Find where the given text appears and provide that cell's center as [X, Y] coordinate. 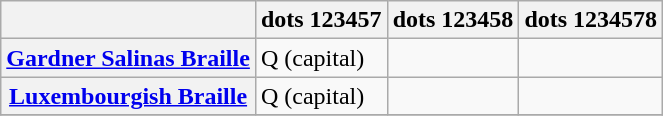
dots 123457 [321, 20]
dots 1234578 [591, 20]
Gardner Salinas Braille [128, 58]
Luxembourgish Braille [128, 96]
dots 123458 [453, 20]
